Find where the given text appears and provide that cell's center as (x, y) coordinate. 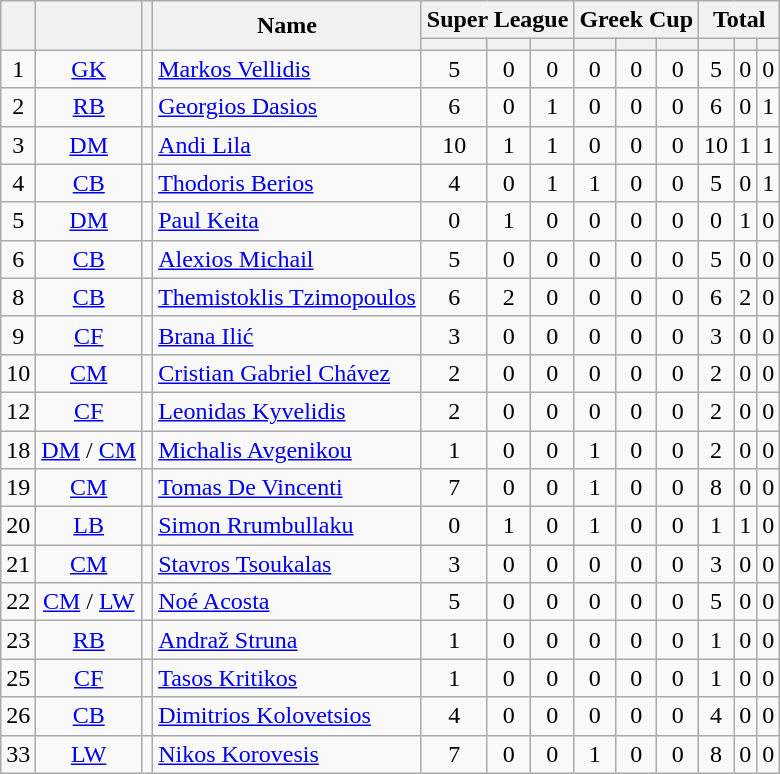
Cristian Gabriel Chávez (288, 373)
20 (18, 526)
Thodoris Berios (288, 183)
Tomas De Vincenti (288, 488)
Paul Keita (288, 221)
LW (89, 754)
Greek Cup (636, 20)
Georgios Dasios (288, 107)
Andi Lila (288, 145)
LB (89, 526)
Alexios Michail (288, 259)
Dimitrios Kolovetsios (288, 716)
Themistoklis Tzimopoulos (288, 297)
Brana Ilić (288, 335)
Super League (498, 20)
Andraž Struna (288, 640)
33 (18, 754)
DM / CM (89, 449)
19 (18, 488)
18 (18, 449)
9 (18, 335)
23 (18, 640)
CM / LW (89, 602)
GK (89, 69)
Nikos Korovesis (288, 754)
12 (18, 411)
Total (740, 20)
Noé Acosta (288, 602)
Stavros Tsoukalas (288, 564)
Tasos Kritikos (288, 678)
21 (18, 564)
Markos Vellidis (288, 69)
Leonidas Kyvelidis (288, 411)
26 (18, 716)
22 (18, 602)
Name (288, 26)
25 (18, 678)
Michalis Avgenikou (288, 449)
Simon Rrumbullaku (288, 526)
